Return (x, y) of the center of cell containing provided text 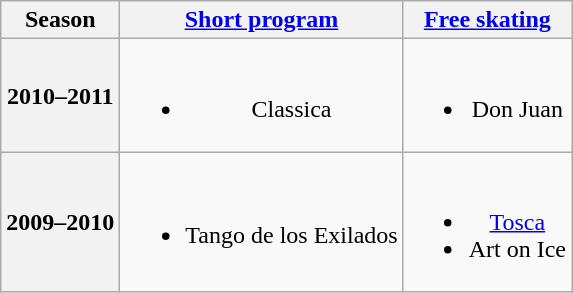
Tango de los Exilados (262, 222)
Free skating (487, 20)
Short program (262, 20)
Don Juan (487, 96)
Classica (262, 96)
2009–2010 (60, 222)
Tosca Art on Ice (487, 222)
2010–2011 (60, 96)
Season (60, 20)
